Search for the cell housing the specified text and yield its (x, y) center coordinate. 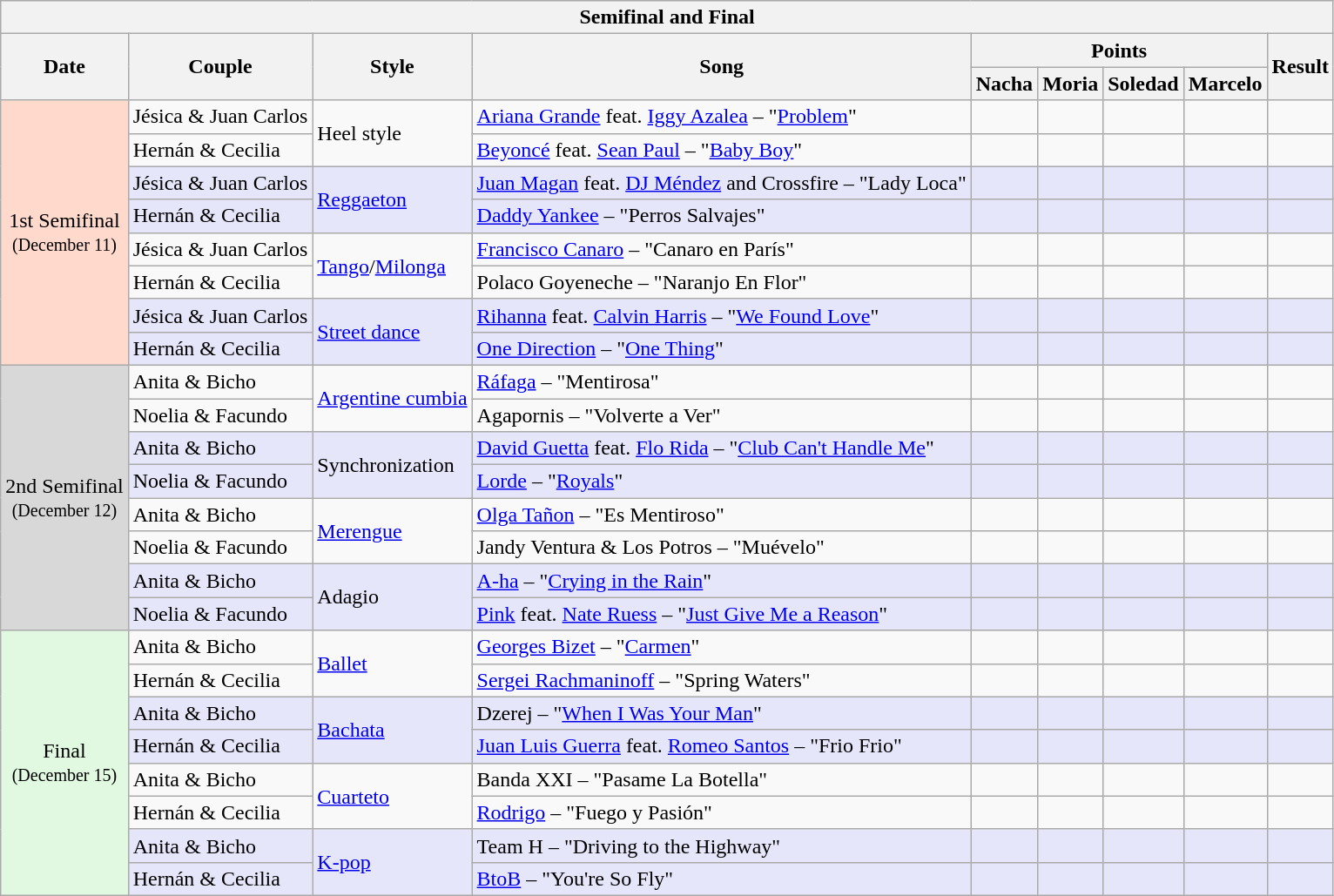
A-ha – "Crying in the Rain" (721, 581)
Dzerej – "When I Was Your Man" (721, 713)
Adagio (392, 597)
Francisco Canaro – "Canaro en París" (721, 249)
Points (1119, 51)
2nd Semifinal (December 12) (64, 497)
David Guetta feat. Flo Rida – "Club Can't Handle Me" (721, 448)
Result (1300, 67)
Ariana Grande feat. Iggy Azalea – "Problem" (721, 117)
Beyoncé feat. Sean Paul – "Baby Boy" (721, 150)
Polaco Goyeneche – "Naranjo En Flor" (721, 282)
Pink feat. Nate Ruess – "Just Give Me a Reason" (721, 614)
Banda XXI – "Pasame La Botella" (721, 779)
Agapornis – "Volverte a Ver" (721, 415)
Merengue (392, 531)
Lorde – "Royals" (721, 482)
Daddy Yankee – "Perros Salvajes" (721, 216)
Georges Bizet – "Carmen" (721, 647)
Jandy Ventura & Los Potros – "Muévelo" (721, 548)
Olga Tañon – "Es Mentiroso" (721, 515)
Style (392, 67)
Song (721, 67)
Marcelo (1225, 84)
Rihanna feat. Calvin Harris – "We Found Love" (721, 315)
One Direction – "One Thing" (721, 348)
K-pop (392, 862)
Nacha (1004, 84)
Ballet (392, 664)
Juan Magan feat. DJ Méndez and Crossfire – "Lady Loca" (721, 183)
Street dance (392, 332)
Team H – "Driving to the Highway" (721, 845)
Tango/Milonga (392, 266)
Argentine cumbia (392, 398)
Couple (220, 67)
Soledad (1143, 84)
Juan Luis Guerra feat. Romeo Santos – "Frio Frio" (721, 746)
Rodrigo – "Fuego y Pasión" (721, 812)
1st Semifinal (December 11) (64, 232)
Moria (1071, 84)
Reggaeton (392, 199)
Synchronization (392, 465)
Date (64, 67)
Heel style (392, 133)
Final (December 15) (64, 763)
Ráfaga – "Mentirosa" (721, 381)
Cuarteto (392, 796)
Sergei Rachmaninoff – "Spring Waters" (721, 680)
Semifinal and Final (667, 17)
Bachata (392, 730)
BtoB – "You're So Fly" (721, 879)
